For the text-containing cell, return its midpoint in (X, Y) coordinate format. 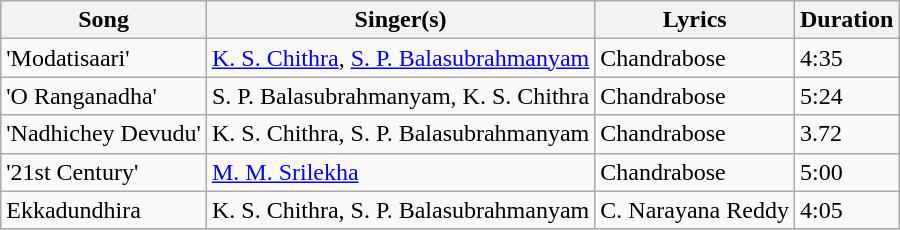
'Nadhichey Devudu' (104, 134)
'Modatisaari' (104, 58)
Singer(s) (400, 20)
Duration (846, 20)
Ekkadundhira (104, 210)
5:00 (846, 172)
'O Ranganadha' (104, 96)
4:05 (846, 210)
5:24 (846, 96)
Lyrics (695, 20)
Song (104, 20)
'21st Century' (104, 172)
C. Narayana Reddy (695, 210)
3.72 (846, 134)
4:35 (846, 58)
S. P. Balasubrahmanyam, K. S. Chithra (400, 96)
M. M. Srilekha (400, 172)
